Detect which cell encompasses the target text, then output its [X, Y] center coordinate. 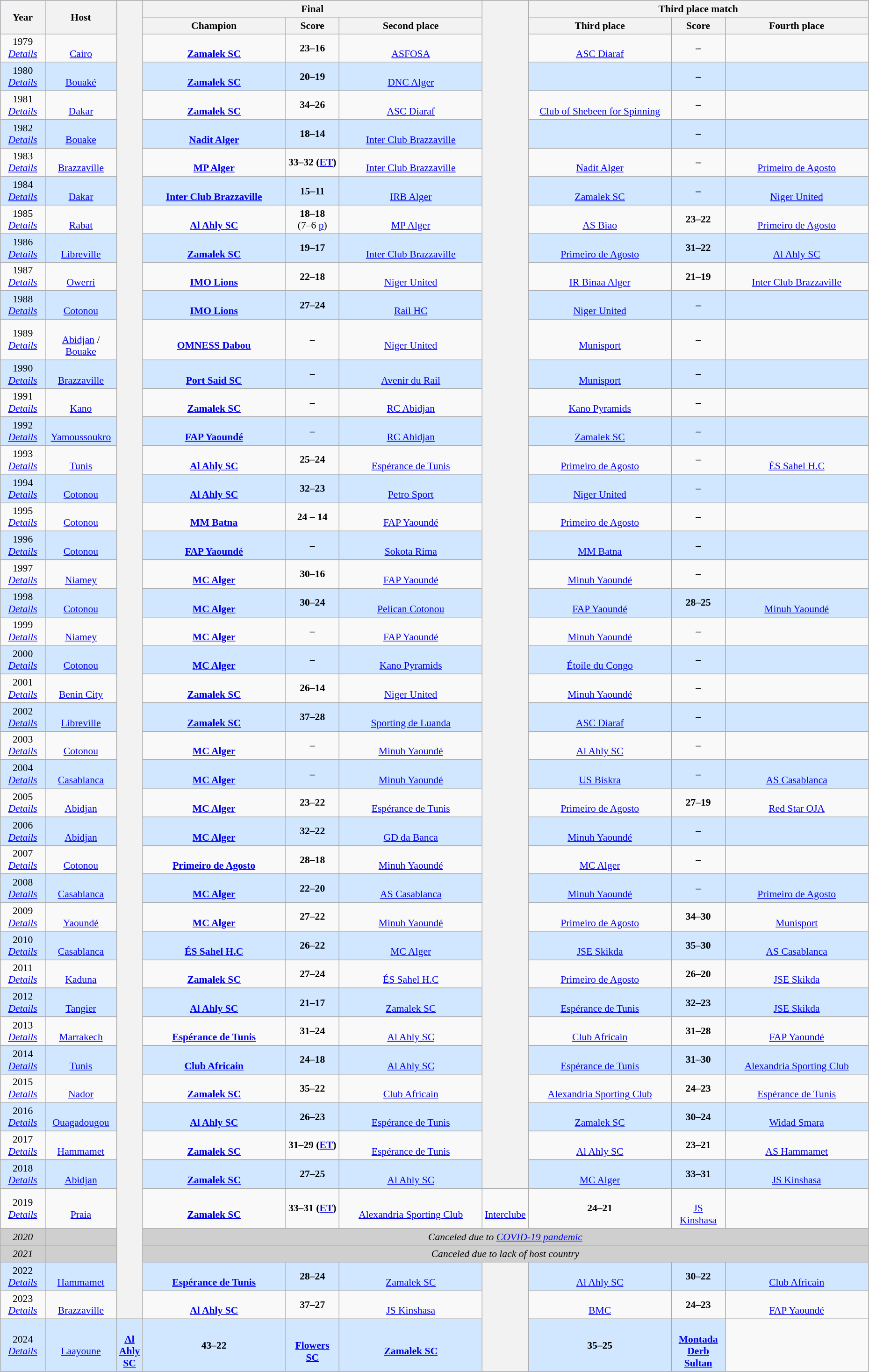
2015Details [23, 1088]
1997Details [23, 574]
Bouaké [80, 77]
Étoile du Congo [600, 660]
31–30 [698, 1060]
27–19 [698, 803]
Benin City [80, 689]
Praia [80, 1208]
1992Details [23, 432]
23–16 [312, 48]
21–17 [312, 1003]
2016Details [23, 1117]
Interclube [505, 1208]
2019Details [23, 1208]
2002Details [23, 717]
Petro Sport [411, 489]
27–22 [312, 917]
Nador [80, 1088]
Yaoundé [80, 917]
1994Details [23, 489]
1983Details [23, 163]
22–18 [312, 277]
25–24 [312, 460]
1998Details [23, 603]
1989Details [23, 340]
Second place [411, 26]
OMNESS Dabou [214, 340]
32–22 [312, 831]
2020 [23, 1237]
Club of Shebeen for Spinning [600, 106]
2010Details [23, 946]
2018Details [23, 1174]
21–19 [698, 277]
23–21 [698, 1146]
AS Biao [600, 220]
37–28 [312, 717]
ASFOSA [411, 48]
Abidjan / Bouake [80, 340]
31–29 (ET) [312, 1146]
26–20 [698, 974]
Ouagadougou [80, 1117]
Fourth place [797, 26]
2007Details [23, 860]
1984Details [23, 191]
1979Details [23, 48]
Laayoune [80, 1345]
Final [312, 9]
Host [80, 17]
Port Said SC [214, 374]
1982Details [23, 134]
2013Details [23, 1031]
IR Binaa Alger [600, 277]
Bouake [80, 134]
19–17 [312, 248]
35–22 [312, 1088]
2021 [23, 1254]
Rabat [80, 220]
2014Details [23, 1060]
18–14 [312, 134]
26–14 [312, 689]
Pelican Cotonou [411, 603]
35–25 [600, 1345]
Widad Smara [797, 1117]
43–22 [214, 1345]
Year [23, 17]
Montada Derb Sultan [698, 1345]
33–31 [698, 1174]
2024Details [23, 1345]
1991Details [23, 403]
Yamoussoukro [80, 432]
28–25 [698, 603]
20–19 [312, 77]
30–22 [698, 1277]
37–27 [312, 1305]
2009Details [23, 917]
Marrakech [80, 1031]
18–18(7–6 p) [312, 220]
1981Details [23, 106]
24 – 14 [312, 517]
US Biskra [600, 774]
Rail HC [411, 306]
Tangier [80, 1003]
Champion [214, 26]
33–31 (ET) [312, 1208]
2022Details [23, 1277]
AS Hammamet [797, 1146]
2006Details [23, 831]
2012Details [23, 1003]
28–18 [312, 860]
Owerri [80, 277]
2001Details [23, 689]
24–21 [600, 1208]
2004Details [23, 774]
IRB Alger [411, 191]
31–24 [312, 1031]
2017Details [23, 1146]
Kaduna [80, 974]
34–30 [698, 917]
33–32 (ET) [312, 163]
26–23 [312, 1117]
27–25 [312, 1174]
34–26 [312, 106]
31–22 [698, 248]
22–20 [312, 889]
Cairo [80, 48]
Sporting de Luanda [411, 717]
28–24 [312, 1277]
35–30 [698, 946]
Kano [80, 403]
1995Details [23, 517]
2005Details [23, 803]
BMC [600, 1305]
Avenir du Rail [411, 374]
1988Details [23, 306]
Flowers SC [312, 1345]
GD da Banca [411, 831]
Canceled due to lack of host country [506, 1254]
1986Details [23, 248]
Red Star OJA [797, 803]
2011Details [23, 974]
Canceled due to COVID-19 pandemic [506, 1237]
Third place match [698, 9]
1996Details [23, 546]
26–22 [312, 946]
31–28 [698, 1031]
30–16 [312, 574]
1987Details [23, 277]
1999Details [23, 631]
2023Details [23, 1305]
2003Details [23, 746]
1985Details [23, 220]
DNC Alger [411, 77]
Third place [600, 26]
1993Details [23, 460]
2000Details [23, 660]
2008Details [23, 889]
1990Details [23, 374]
15–11 [312, 191]
24–18 [312, 1060]
1980Details [23, 77]
Sokota Rima [411, 546]
